Locate the cell with the specified text and output its (x, y) center coordinate. 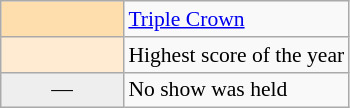
No show was held (236, 90)
Highest score of the year (236, 55)
Triple Crown (236, 19)
— (62, 90)
